From the cell containing the given text, extract its center point as (X, Y) coordinate. 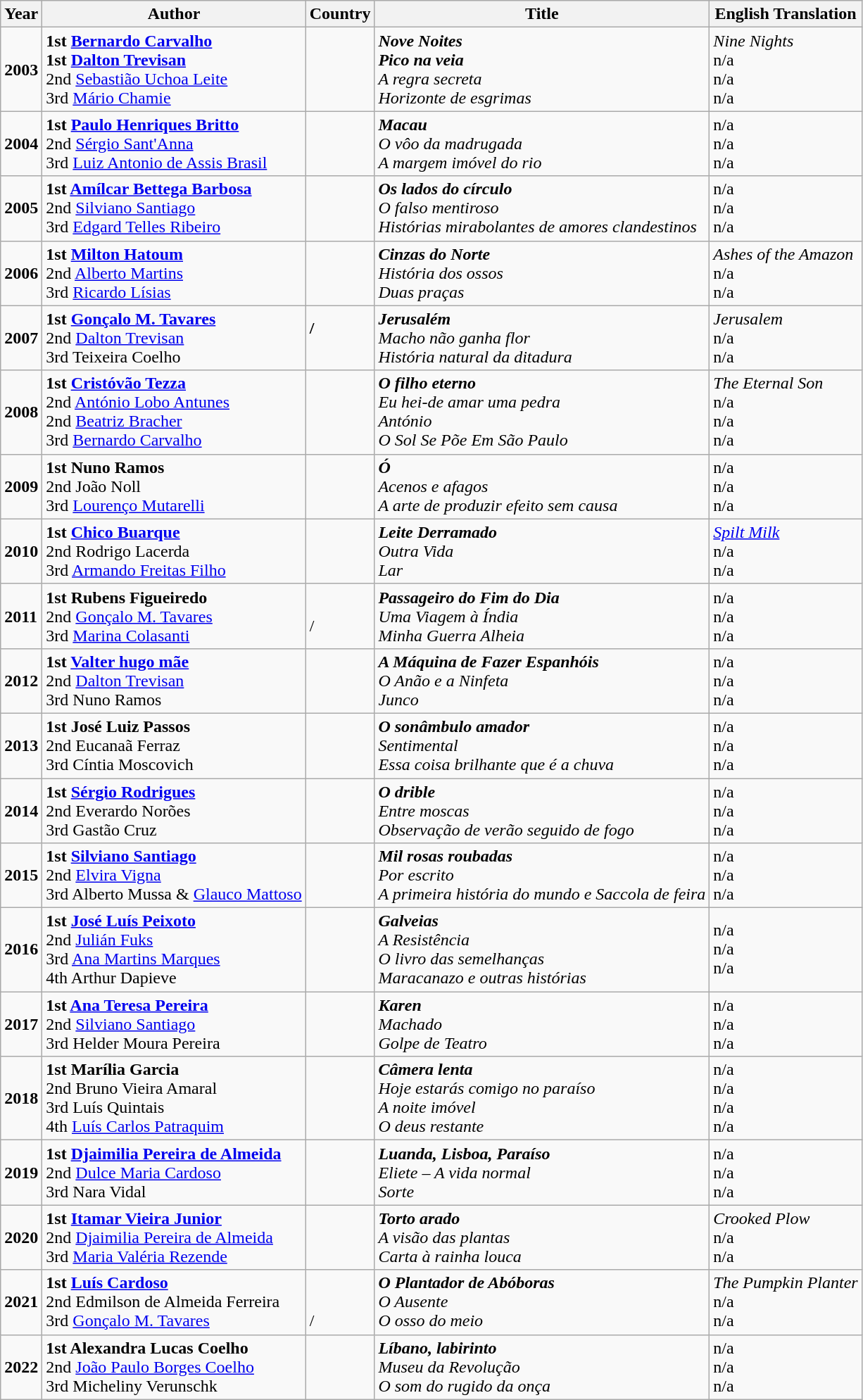
1st Amílcar Bettega Barbosa2nd Silviano Santiago3rd Edgard Telles Ribeiro (174, 208)
1st Ana Teresa Pereira2nd Silviano Santiago3rd Helder Moura Pereira (174, 1024)
Leite DerramadoOutra VidaLar (542, 551)
1st Bernardo Carvalho1st Dalton Trevisan2nd Sebastião Uchoa Leite3rd Mário Chamie (174, 69)
1st Rubens Figueiredo2nd Gonçalo M. Tavares3rd Marina Colasanti (174, 616)
JerusalémMacho não ganha florHistória natural da ditadura (542, 338)
1st Marília Garcia2nd Bruno Vieira Amaral3rd Luís Quintais4th Luís Carlos Patraquim (174, 1098)
2018 (21, 1098)
Year (21, 14)
ÓAcenos e afagosA arte de produzir efeito sem causa (542, 486)
1st Djaimilia Pereira de Almeida2nd Dulce Maria Cardoso3rd Nara Vidal (174, 1173)
O dribleEntre moscasObservação de verão seguido de fogo (542, 811)
1st Paulo Henriques Britto2nd Sérgio Sant'Anna3rd Luiz Antonio de Assis Brasil (174, 144)
Os lados do círculoO falso mentirosoHistórias mirabolantes de amores clandestinos (542, 208)
1st Luís Cardoso2nd Edmilson de Almeida Ferreira3rd Gonçalo M. Tavares (174, 1302)
2008 (21, 412)
The Eternal Sonn/an/an/a (786, 412)
1st José Luís Peixoto2nd Julián Fuks3rd Ana Martins Marques 4th Arthur Dapieve (174, 950)
2006 (21, 273)
2011 (21, 616)
1st Cristóvão Tezza2nd António Lobo Antunes2nd Beatriz Bracher3rd Bernardo Carvalho (174, 412)
English Translation (786, 14)
Passageiro do Fim do DiaUma Viagem à ÍndiaMinha Guerra Alheia (542, 616)
Mil rosas roubadasPor escritoA primeira história do mundo e Saccola de feira (542, 876)
Cinzas do NorteHistória dos ossosDuas praças (542, 273)
2009 (21, 486)
1st Chico Buarque2nd Rodrigo Lacerda3rd Armando Freitas Filho (174, 551)
2015 (21, 876)
2010 (21, 551)
2022 (21, 1367)
2021 (21, 1302)
2020 (21, 1237)
2012 (21, 681)
1st Gonçalo M. Tavares2nd Dalton Trevisan3rd Teixeira Coelho (174, 338)
1st Milton Hatoum2nd Alberto Martins3rd Ricardo Lísias (174, 273)
1st Itamar Vieira Junior2nd Djaimilia Pereira de Almeida3rd Maria Valéria Rezende (174, 1237)
KarenMachadoGolpe de Teatro (542, 1024)
O sonâmbulo amadorSentimentalEssa coisa brilhante que é a chuva (542, 745)
Líbano, labirintoMuseu da RevoluçãoO som do rugido da onça (542, 1367)
Nove NoitesPico na veiaA regra secretaHorizonte de esgrimas (542, 69)
O filho eternoEu hei-de amar uma pedraAntónioO Sol Se Põe Em São Paulo (542, 412)
2003 (21, 69)
1st Silviano Santiago2nd Elvira Vigna3rd Alberto Mussa & Glauco Mattoso (174, 876)
2004 (21, 144)
2016 (21, 950)
Nine Nightsn/an/an/a (786, 69)
1st José Luiz Passos2nd Eucanaã Ferraz3rd Cíntia Moscovich (174, 745)
2017 (21, 1024)
n/an/an/an/a (786, 1098)
2019 (21, 1173)
Title (542, 14)
Spilt Milkn/an/a (786, 551)
Câmera lentaHoje estarás comigo no paraísoA noite imóvelO deus restante (542, 1098)
Crooked Plown/an/a (786, 1237)
A Máquina de Fazer EspanhóisO Anão e a NinfetaJunco (542, 681)
Author (174, 14)
GalveiasA ResistênciaO livro das semelhanças Maracanazo e outras histórias (542, 950)
Ashes of the Amazonn/an/a (786, 273)
Torto aradoA visão das plantasCarta à rainha louca (542, 1237)
2005 (21, 208)
The Pumpkin Plantern/an/a (786, 1302)
O Plantador de AbóborasO AusenteO osso do meio (542, 1302)
1st Nuno Ramos2nd João Noll3rd Lourenço Mutarelli (174, 486)
Jerusalemn/an/a (786, 338)
MacauO vôo da madrugadaA margem imóvel do rio (542, 144)
Luanda, Lisboa, ParaísoEliete – A vida normalSorte (542, 1173)
1st Sérgio Rodrigues2nd Everardo Norões3rd Gastão Cruz (174, 811)
2007 (21, 338)
1st Valter hugo mãe2nd Dalton Trevisan3rd Nuno Ramos (174, 681)
Country (340, 14)
2014 (21, 811)
1st Alexandra Lucas Coelho2nd João Paulo Borges Coelho3rd Micheliny Verunschk (174, 1367)
2013 (21, 745)
